Scan for the cell matching the given text and deliver its [X, Y] coordinate at center. 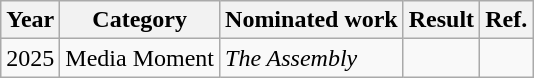
Nominated work [312, 20]
2025 [30, 58]
Year [30, 20]
Result [441, 20]
Media Moment [140, 58]
Ref. [506, 20]
Category [140, 20]
The Assembly [312, 58]
